Capture the cell that displays the provided text and extract its (X, Y) central coordinate. 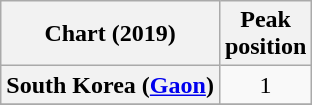
South Korea (Gaon) (110, 85)
1 (265, 85)
Chart (2019) (110, 34)
Peak position (265, 34)
